Provide the (x, y) coordinate of the cell's center where the given text is located.  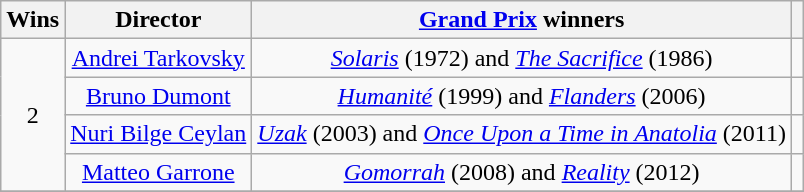
Gomorrah (2008) and Reality (2012) (522, 172)
Humanité (1999) and Flanders (2006) (522, 96)
Solaris (1972) and The Sacrifice (1986) (522, 58)
Uzak (2003) and Once Upon a Time in Anatolia (2011) (522, 134)
Bruno Dumont (158, 96)
Grand Prix winners (522, 20)
Andrei Tarkovsky (158, 58)
Nuri Bilge Ceylan (158, 134)
Matteo Garrone (158, 172)
Director (158, 20)
Wins (33, 20)
2 (33, 115)
